Find where the given text appears and provide that cell's center as (x, y) coordinate. 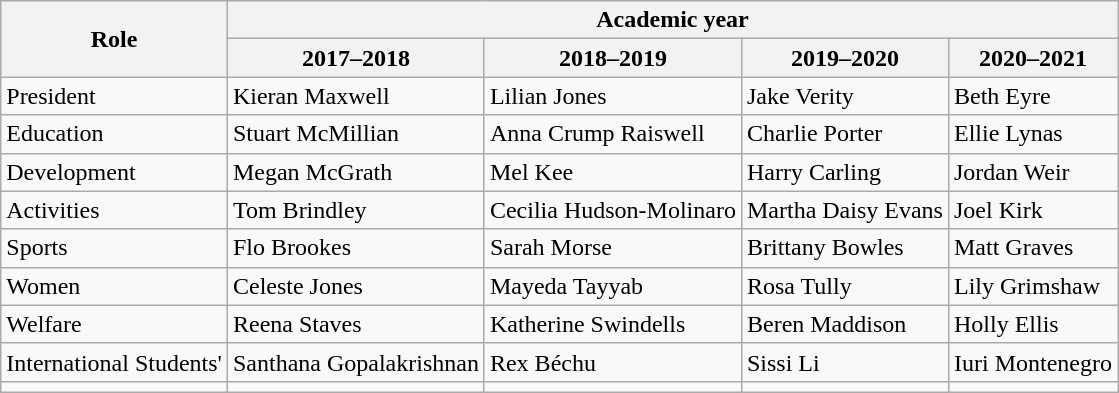
2017–2018 (356, 58)
Mel Kee (612, 172)
Martha Daisy Evans (844, 210)
Beren Maddison (844, 324)
Education (114, 134)
Mayeda Tayyab (612, 286)
Kieran Maxwell (356, 96)
Welfare (114, 324)
Ellie Lynas (1032, 134)
Beth Eyre (1032, 96)
Charlie Porter (844, 134)
Tom Brindley (356, 210)
Sarah Morse (612, 248)
Katherine Swindells (612, 324)
Anna Crump Raiswell (612, 134)
Iuri Montenegro (1032, 362)
Santhana Gopalakrishnan (356, 362)
Lilian Jones (612, 96)
Cecilia Hudson-Molinaro (612, 210)
Jordan Weir (1032, 172)
Stuart McMillian (356, 134)
Reena Staves (356, 324)
Sissi Li (844, 362)
Celeste Jones (356, 286)
Lily Grimshaw (1032, 286)
2020–2021 (1032, 58)
Women (114, 286)
Development (114, 172)
President (114, 96)
Rosa Tully (844, 286)
Brittany Bowles (844, 248)
Academic year (672, 20)
Rex Béchu (612, 362)
2019–2020 (844, 58)
2018–2019 (612, 58)
International Students' (114, 362)
Harry Carling (844, 172)
Jake Verity (844, 96)
Matt Graves (1032, 248)
Sports (114, 248)
Joel Kirk (1032, 210)
Flo Brookes (356, 248)
Role (114, 39)
Holly Ellis (1032, 324)
Megan McGrath (356, 172)
Activities (114, 210)
